Locate the cell with the specified text and output its [X, Y] center coordinate. 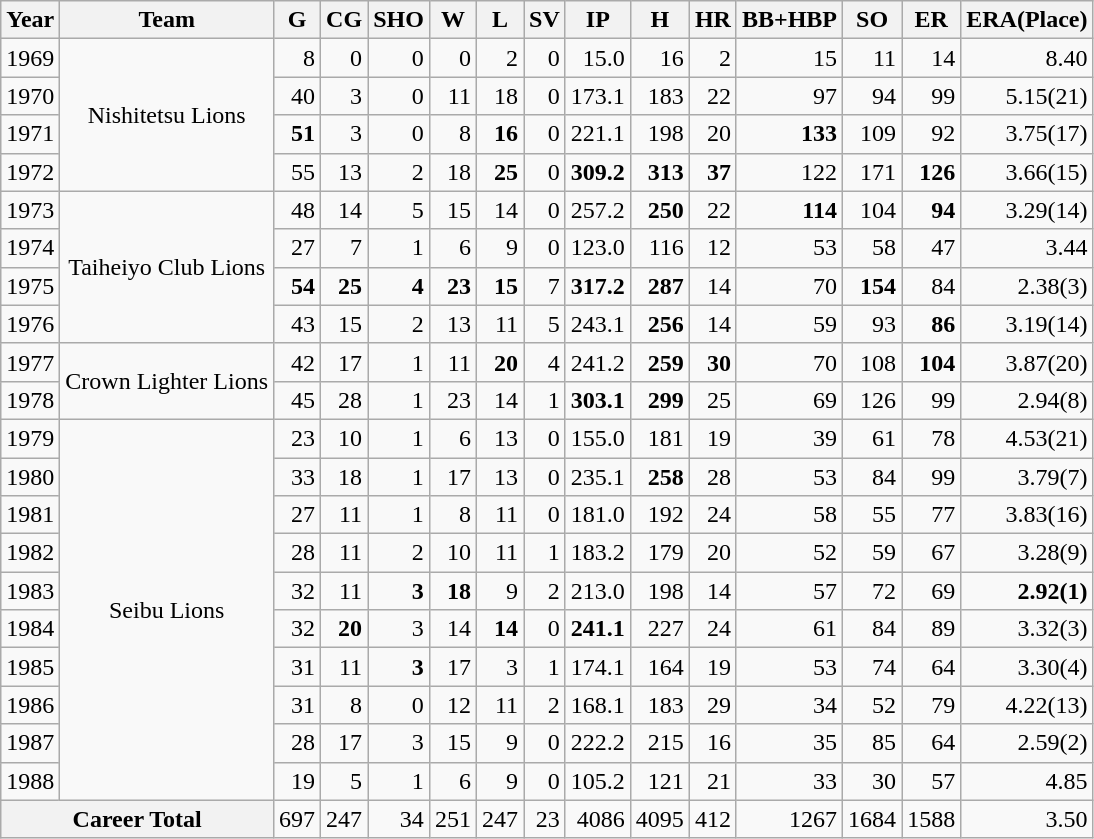
303.1 [598, 400]
1267 [789, 819]
154 [872, 286]
85 [872, 743]
171 [872, 172]
1588 [932, 819]
313 [660, 172]
256 [660, 324]
3.50 [1027, 819]
42 [298, 362]
108 [872, 362]
93 [872, 324]
43 [298, 324]
116 [660, 248]
183.2 [598, 553]
1984 [30, 629]
243.1 [598, 324]
3.66(15) [1027, 172]
G [298, 20]
1975 [30, 286]
SO [872, 20]
1985 [30, 667]
77 [932, 515]
8.40 [1027, 58]
W [452, 20]
3.44 [1027, 248]
2.92(1) [1027, 591]
250 [660, 210]
259 [660, 362]
1972 [30, 172]
3.29(14) [1027, 210]
1988 [30, 781]
1969 [30, 58]
1974 [30, 248]
1983 [30, 591]
BB+HBP [789, 20]
L [500, 20]
257.2 [598, 210]
109 [872, 134]
2.59(2) [1027, 743]
258 [660, 477]
3.19(14) [1027, 324]
89 [932, 629]
105.2 [598, 781]
1980 [30, 477]
1684 [872, 819]
86 [932, 324]
133 [789, 134]
Nishitetsu Lions [167, 115]
168.1 [598, 705]
ERA(Place) [1027, 20]
181.0 [598, 515]
H [660, 20]
123.0 [598, 248]
47 [932, 248]
ER [932, 20]
78 [932, 438]
164 [660, 667]
4.85 [1027, 781]
5.15(21) [1027, 96]
241.1 [598, 629]
1979 [30, 438]
3.83(16) [1027, 515]
222.2 [598, 743]
29 [712, 705]
174.1 [598, 667]
2.94(8) [1027, 400]
SHO [399, 20]
1986 [30, 705]
3.87(20) [1027, 362]
Year [30, 20]
21 [712, 781]
4086 [598, 819]
67 [932, 553]
Crown Lighter Lions [167, 381]
213.0 [598, 591]
122 [789, 172]
179 [660, 553]
72 [872, 591]
299 [660, 400]
1973 [30, 210]
287 [660, 286]
97 [789, 96]
15.0 [598, 58]
Seibu Lions [167, 610]
SV [545, 20]
IP [598, 20]
1971 [30, 134]
51 [298, 134]
192 [660, 515]
92 [932, 134]
39 [789, 438]
79 [932, 705]
1987 [30, 743]
45 [298, 400]
1970 [30, 96]
3.79(7) [1027, 477]
227 [660, 629]
HR [712, 20]
35 [789, 743]
309.2 [598, 172]
412 [712, 819]
3.28(9) [1027, 553]
Career Total [138, 819]
251 [452, 819]
114 [789, 210]
1982 [30, 553]
CG [344, 20]
121 [660, 781]
215 [660, 743]
181 [660, 438]
1978 [30, 400]
235.1 [598, 477]
2.38(3) [1027, 286]
3.32(3) [1027, 629]
74 [872, 667]
173.1 [598, 96]
4095 [660, 819]
155.0 [598, 438]
Taiheiyo Club Lions [167, 267]
4.22(13) [1027, 705]
3.75(17) [1027, 134]
3.30(4) [1027, 667]
241.2 [598, 362]
697 [298, 819]
37 [712, 172]
48 [298, 210]
40 [298, 96]
1976 [30, 324]
221.1 [598, 134]
Team [167, 20]
4.53(21) [1027, 438]
54 [298, 286]
1977 [30, 362]
1981 [30, 515]
317.2 [598, 286]
